From the cell containing the given text, extract its center point as [x, y] coordinate. 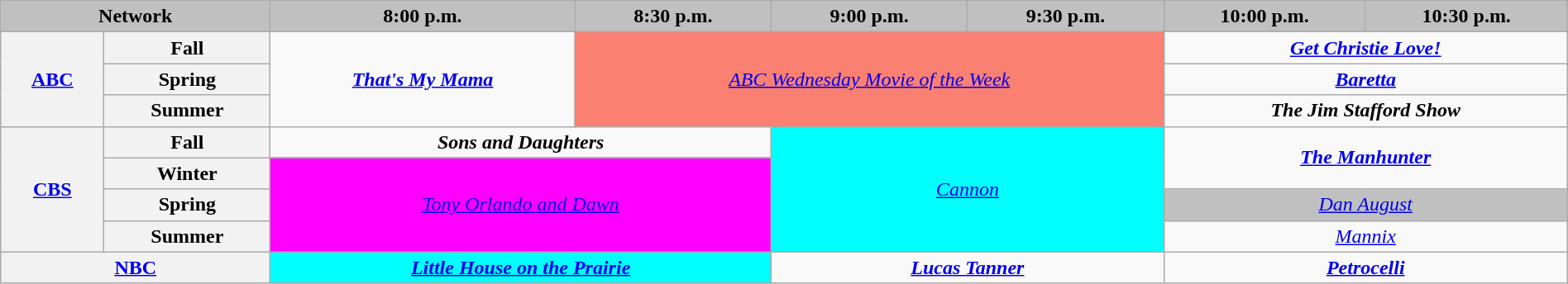
NBC [136, 267]
Lucas Tanner [968, 267]
ABC [53, 79]
That's My Mama [423, 79]
9:30 p.m. [1065, 17]
Cannon [968, 189]
Sons and Daughters [521, 142]
Winter [187, 173]
ABC Wednesday Movie of the Week [869, 79]
Get Christie Love! [1365, 48]
Petrocelli [1365, 267]
10:30 p.m. [1466, 17]
8:00 p.m. [423, 17]
The Manhunter [1365, 158]
Mannix [1365, 236]
Dan August [1365, 205]
The Jim Stafford Show [1365, 111]
Baretta [1365, 79]
9:00 p.m. [870, 17]
10:00 p.m. [1264, 17]
Network [136, 17]
Little House on the Prairie [521, 267]
Tony Orlando and Dawn [521, 205]
8:30 p.m. [673, 17]
CBS [53, 189]
